Determine the [X, Y] coordinate at the center of the cell enclosing the given text.  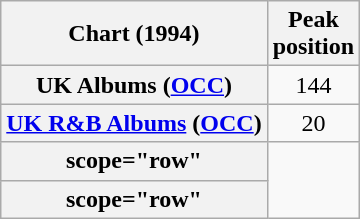
Chart (1994) [134, 34]
144 [313, 85]
20 [313, 123]
UK Albums (OCC) [134, 85]
Peakposition [313, 34]
UK R&B Albums (OCC) [134, 123]
